Output the (X, Y) coordinate of the center of the cell containing the given text.  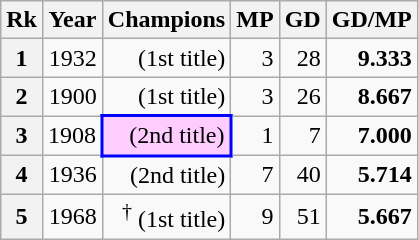
9 (255, 216)
1932 (72, 58)
40 (302, 174)
Champions (166, 20)
2 (22, 96)
5 (22, 216)
GD/MP (372, 20)
1936 (72, 174)
7.000 (372, 136)
1908 (72, 136)
Rk (22, 20)
51 (302, 216)
Year (72, 20)
28 (302, 58)
26 (302, 96)
8.667 (372, 96)
9.333 (372, 58)
5.667 (372, 216)
1900 (72, 96)
1968 (72, 216)
GD (302, 20)
4 (22, 174)
† (1st title) (166, 216)
5.714 (372, 174)
MP (255, 20)
